Determine the (x, y) coordinate at the center of the cell enclosing the given text.  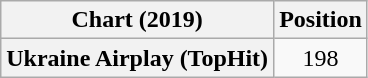
Ukraine Airplay (TopHit) (138, 58)
198 (321, 58)
Position (321, 20)
Chart (2019) (138, 20)
